From the cell containing the given text, extract its center point as (x, y) coordinate. 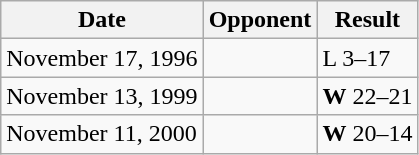
November 11, 2000 (102, 134)
W 22–21 (368, 96)
Date (102, 20)
November 13, 1999 (102, 96)
Result (368, 20)
L 3–17 (368, 58)
November 17, 1996 (102, 58)
W 20–14 (368, 134)
Opponent (260, 20)
